Capture the cell that displays the provided text and extract its (x, y) central coordinate. 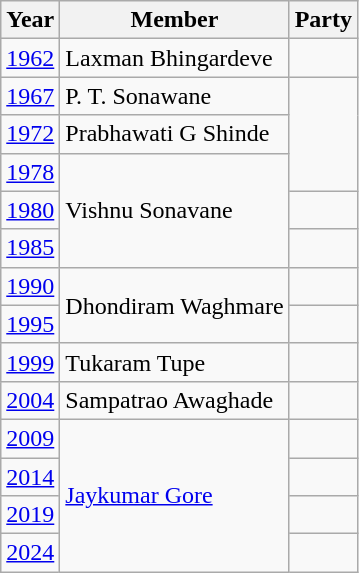
Year (30, 20)
1990 (30, 286)
Tukaram Tupe (174, 362)
1980 (30, 210)
2019 (30, 515)
Member (174, 20)
2024 (30, 553)
Party (323, 20)
P. T. Sonawane (174, 96)
1985 (30, 248)
1972 (30, 134)
1999 (30, 362)
2014 (30, 477)
1967 (30, 96)
Dhondiram Waghmare (174, 305)
Laxman Bhingardeve (174, 58)
Prabhawati G Shinde (174, 134)
1978 (30, 172)
Vishnu Sonavane (174, 210)
2004 (30, 400)
1995 (30, 324)
Jaykumar Gore (174, 495)
Sampatrao Awaghade (174, 400)
2009 (30, 438)
1962 (30, 58)
